Scan for the cell matching the given text and deliver its [X, Y] coordinate at center. 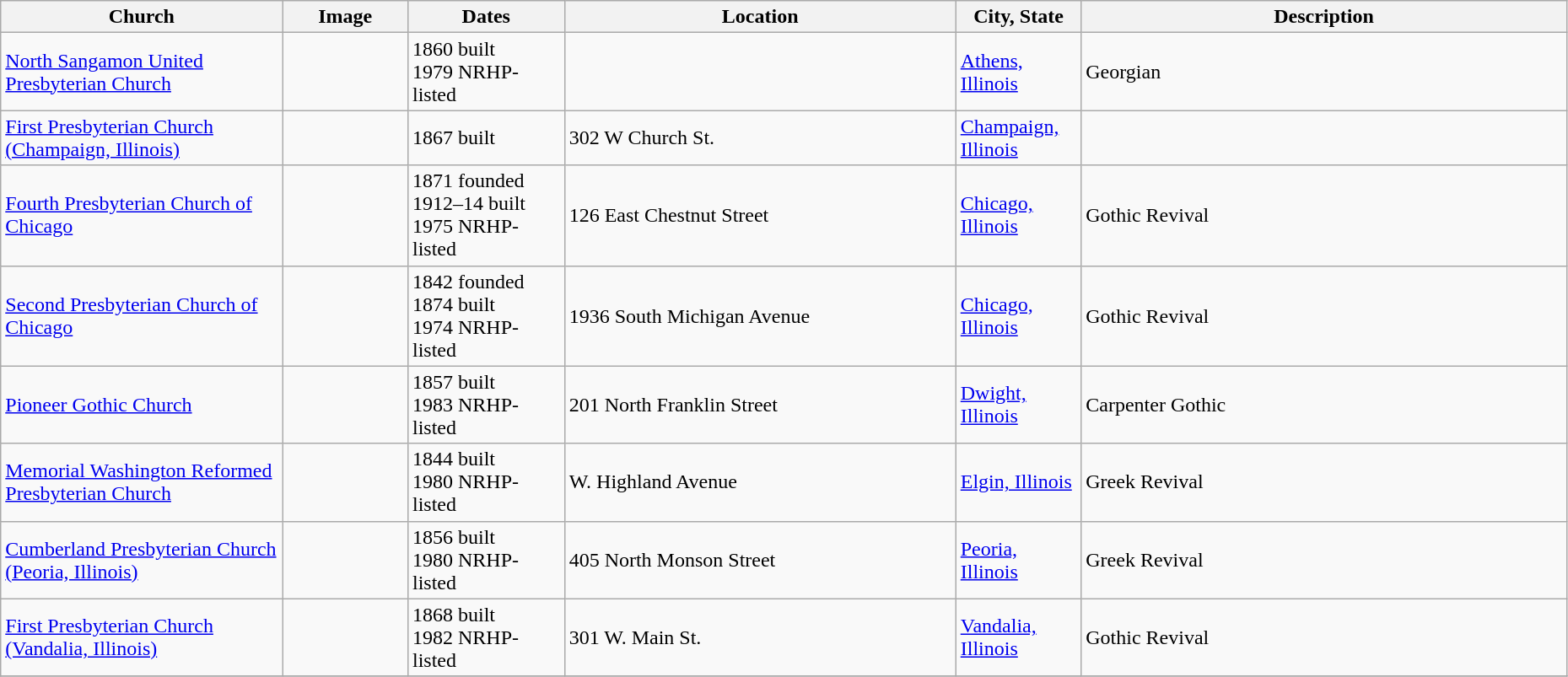
126 East Chestnut Street [760, 216]
Memorial Washington Reformed Presbyterian Church [142, 482]
1860 built1979 NRHP-listed [486, 72]
First Presbyterian Church (Champaign, Illinois) [142, 138]
Image [346, 17]
1871 founded 1912–14 built 1975 NRHP-listed [486, 216]
Carpenter Gothic [1324, 405]
Cumberland Presbyterian Church (Peoria, Illinois) [142, 560]
Athens, Illinois [1019, 72]
405 North Monson Street [760, 560]
Dwight, Illinois [1019, 405]
North Sangamon United Presbyterian Church [142, 72]
Peoria, Illinois [1019, 560]
Church [142, 17]
Vandalia, Illinois [1019, 637]
Location [760, 17]
W. Highland Avenue [760, 482]
1868 built1982 NRHP-listed [486, 637]
1856 built1980 NRHP-listed [486, 560]
Elgin, Illinois [1019, 482]
1844 built1980 NRHP-listed [486, 482]
Champaign, Illinois [1019, 138]
1867 built [486, 138]
1936 South Michigan Avenue [760, 315]
Georgian [1324, 72]
Fourth Presbyterian Church of Chicago [142, 216]
First Presbyterian Church (Vandalia, Illinois) [142, 637]
1842 founded 1874 built 1974 NRHP-listed [486, 315]
301 W. Main St. [760, 637]
1857 built1983 NRHP-listed [486, 405]
Second Presbyterian Church of Chicago [142, 315]
Pioneer Gothic Church [142, 405]
Description [1324, 17]
City, State [1019, 17]
302 W Church St. [760, 138]
Dates [486, 17]
201 North Franklin Street [760, 405]
